Locate the cell with the specified text and output its (x, y) center coordinate. 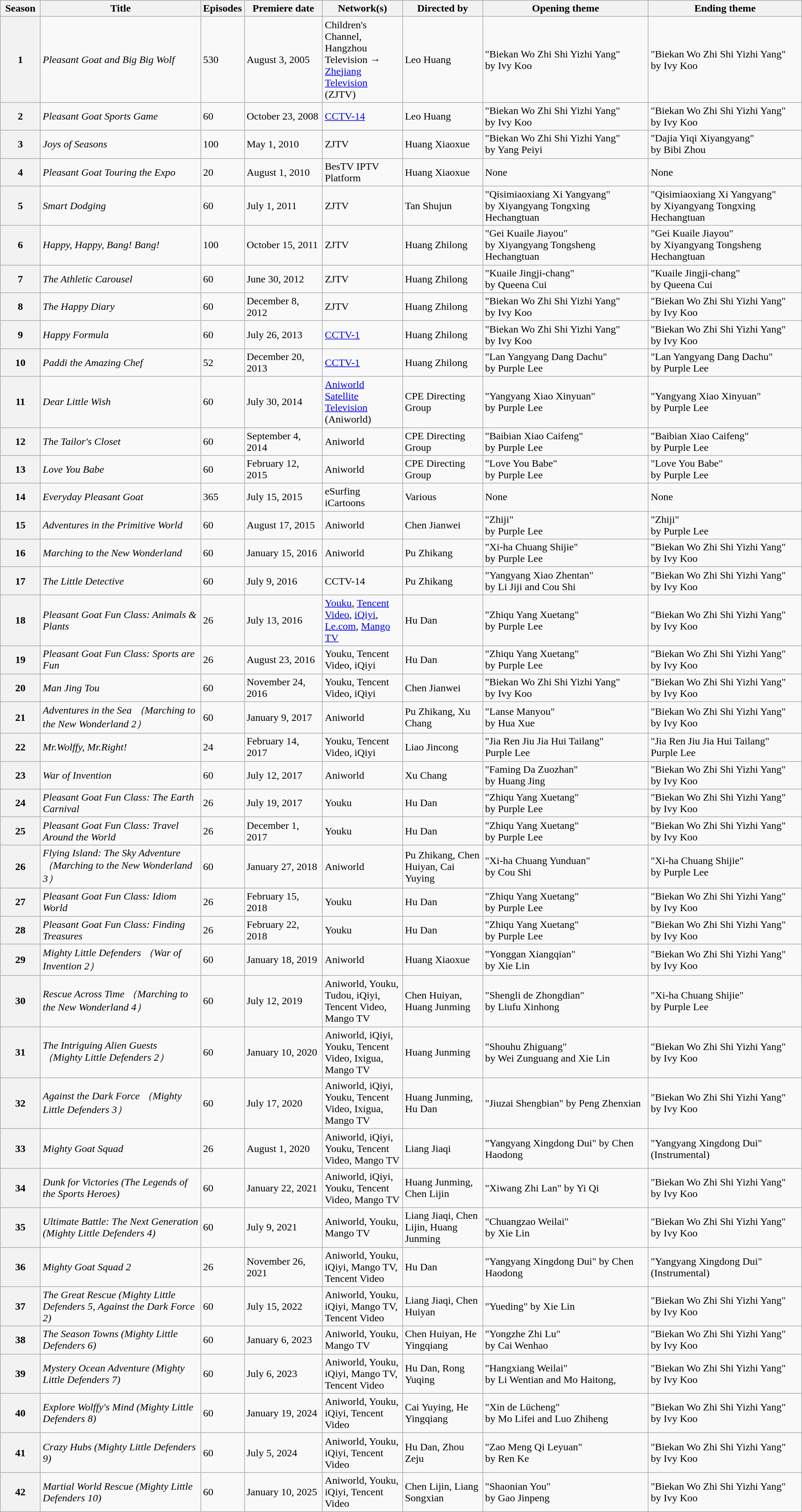
July 30, 2014 (284, 402)
Pu Zhikang, Xu Chang (443, 717)
"Yangyang Xiao Zhentan"by Li Jiji and Cou Shi (566, 581)
17 (21, 581)
Flying Island: The Sky Adventure （Marching to the New Wonderland 3） (120, 867)
Hu Dan, Rong Yuqing (443, 1374)
"Lanse Manyou"by Hua Xue (566, 717)
Title (120, 9)
December 1, 2017 (284, 831)
Various (443, 497)
"Dajia Yiqi Xiyangyang"by Bibi Zhou (725, 144)
August 1, 2010 (284, 172)
7 (21, 279)
"Zao Meng Qi Leyuan"by Ren Ke (566, 1452)
2 (21, 117)
33 (21, 1149)
16 (21, 553)
6 (21, 245)
8 (21, 307)
40 (21, 1413)
Pleasant Goat Fun Class: The Earth Carnival (120, 803)
Hu Dan, Zhou Zeju (443, 1452)
Explore Wolffy's Mind (Mighty Little Defenders 8) (120, 1413)
Rescue Across Time （Marching to the New Wonderland 4） (120, 1001)
July 17, 2020 (284, 1103)
Love You Babe (120, 470)
January 15, 2016 (284, 553)
"Jiuzai Shengbian" by Peng Zhenxian (566, 1103)
December 20, 2013 (284, 363)
Directed by (443, 9)
"Yonggan Xiangqian"by Xie Lin (566, 960)
July 1, 2011 (284, 206)
5 (21, 206)
35 (21, 1227)
Cai Yuying, He Yingqiang (443, 1413)
Marching to the New Wonderland (120, 553)
Liang Jiaqi, Chen Huiyan (443, 1306)
July 19, 2017 (284, 803)
November 24, 2016 (284, 687)
October 15, 2011 (284, 245)
August 17, 2015 (284, 525)
July 12, 2017 (284, 775)
Huang Junming, Chen Lijin (443, 1188)
"Xiwang Zhi Lan" by Yi Qi (566, 1188)
Adventures in the Sea （Marching to the New Wonderland 2） (120, 717)
Everyday Pleasant Goat (120, 497)
30 (21, 1001)
Happy, Happy, Bang! Bang! (120, 245)
Martial World Rescue (Mighty Little Defenders 10) (120, 1492)
Aniworld, Youku, Tudou, iQiyi, Tencent Video, Mango TV (362, 1001)
Crazy Hubs (Mighty Little Defenders 9) (120, 1452)
September 4, 2014 (284, 441)
Children's Channel, Hangzhou Television → Zhejiang Television (ZJTV) (362, 60)
Pleasant Goat Fun Class: Idiom World (120, 902)
Chen Huiyan, He Yingqiang (443, 1340)
Pleasant Goat Fun Class: Animals & Plants (120, 621)
Aniworld Satellite Television (Aniworld) (362, 402)
18 (21, 621)
Against the Dark Force （Mighty Little Defenders 3） (120, 1103)
52 (222, 363)
27 (21, 902)
The Happy Diary (120, 307)
530 (222, 60)
January 18, 2019 (284, 960)
Pleasant Goat Fun Class: Sports are Fun (120, 660)
Ultimate Battle: The Next Generation (Mighty Little Defenders 4) (120, 1227)
"Hangxiang Weilai"by Li Wentian and Mo Haitong, (566, 1374)
Tan Shujun (443, 206)
"Xi-ha Chuang Yunduan"by Cou Shi (566, 867)
12 (21, 441)
January 22, 2021 (284, 1188)
"Shaonian You"by Gao Jinpeng (566, 1492)
February 15, 2018 (284, 902)
May 1, 2010 (284, 144)
32 (21, 1103)
"Yongzhe Zhi Lu"by Cai Wenhao (566, 1340)
"Shengli de Zhongdian"by Liufu Xinhong (566, 1001)
15 (21, 525)
July 13, 2016 (284, 621)
Paddi the Amazing Chef (120, 363)
28 (21, 930)
Joys of Seasons (120, 144)
Pu Zhikang, Chen Huiyan, Cai Yuying (443, 867)
19 (21, 660)
January 9, 2017 (284, 717)
"Biekan Wo Zhi Shi Yizhi Yang"by Yang Peiyi (566, 144)
June 30, 2012 (284, 279)
Chen Huiyan, Huang Junming (443, 1001)
Xu Chang (443, 775)
23 (21, 775)
4 (21, 172)
Opening theme (566, 9)
"Xin de Lücheng"by Mo Lifei and Luo Zhiheng (566, 1413)
February 12, 2015 (284, 470)
Episodes (222, 9)
Chen Lijin, Liang Songxian (443, 1492)
39 (21, 1374)
Happy Formula (120, 334)
July 15, 2015 (284, 497)
The Season Towns (Mighty Little Defenders 6) (120, 1340)
1 (21, 60)
Pleasant Goat Fun Class: Finding Treasures (120, 930)
The Little Detective (120, 581)
July 9, 2016 (284, 581)
Huang Junming, Hu Dan (443, 1103)
Mr.Wolffy, Mr.Right! (120, 747)
Pleasant Goat and Big Big Wolf (120, 60)
August 23, 2016 (284, 660)
13 (21, 470)
Pleasant Goat Touring the Expo (120, 172)
October 23, 2008 (284, 117)
January 19, 2024 (284, 1413)
January 27, 2018 (284, 867)
Ending theme (725, 9)
Man Jing Tou (120, 687)
14 (21, 497)
Mighty Little Defenders （War of Invention 2） (120, 960)
21 (21, 717)
Mighty Goat Squad 2 (120, 1267)
34 (21, 1188)
25 (21, 831)
July 5, 2024 (284, 1452)
42 (21, 1492)
29 (21, 960)
eSurfing iCartoons (362, 497)
"Chuangzao Weilai"by Xie Lin (566, 1227)
February 14, 2017 (284, 747)
Network(s) (362, 9)
January 10, 2020 (284, 1053)
10 (21, 363)
"Faming Da Zuozhan"by Huang Jing (566, 775)
"Shouhu Zhiguang"by Wei Zunguang and Xie Lin (566, 1053)
February 22, 2018 (284, 930)
Pleasant Goat Fun Class: Travel Around the World (120, 831)
Dear Little Wish (120, 402)
Premiere date (284, 9)
The Intriguing Alien Guests （Mighty Little Defenders 2） (120, 1053)
January 10, 2025 (284, 1492)
22 (21, 747)
37 (21, 1306)
July 9, 2021 (284, 1227)
July 15, 2022 (284, 1306)
38 (21, 1340)
Liao Jincong (443, 747)
July 6, 2023 (284, 1374)
Pleasant Goat Sports Game (120, 117)
Youku, Tencent Video, iQiyi, Le.com, Mango TV (362, 621)
War of Invention (120, 775)
July 26, 2013 (284, 334)
The Tailor's Closet (120, 441)
36 (21, 1267)
3 (21, 144)
9 (21, 334)
365 (222, 497)
Smart Dodging (120, 206)
Liang Jiaqi (443, 1149)
November 26, 2021 (284, 1267)
The Great Rescue (Mighty Little Defenders 5, Against the Dark Force 2) (120, 1306)
11 (21, 402)
Mighty Goat Squad (120, 1149)
January 6, 2023 (284, 1340)
Liang Jiaqi, Chen Lijin, Huang Junming (443, 1227)
December 8, 2012 (284, 307)
Dunk for Victories (The Legends of the Sports Heroes) (120, 1188)
July 12, 2019 (284, 1001)
BesTV IPTV Platform (362, 172)
"Yueding" by Xie Lin (566, 1306)
41 (21, 1452)
The Athletic Carousel (120, 279)
August 1, 2020 (284, 1149)
August 3, 2005 (284, 60)
Adventures in the Primitive World (120, 525)
31 (21, 1053)
Huang Junming (443, 1053)
Mystery Ocean Adventure (Mighty Little Defenders 7) (120, 1374)
Season (21, 9)
